Search for the cell housing the specified text and yield its [x, y] center coordinate. 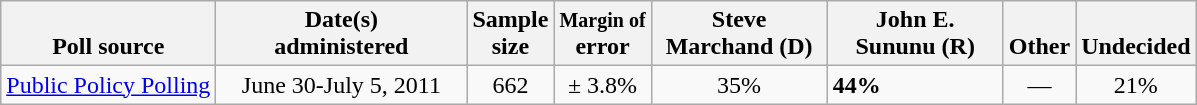
John E.Sununu (R) [915, 34]
Other [1039, 34]
Undecided [1136, 34]
44% [915, 85]
SteveMarchand (D) [739, 34]
Public Policy Polling [108, 85]
Poll source [108, 34]
± 3.8% [602, 85]
35% [739, 85]
Samplesize [510, 34]
June 30-July 5, 2011 [342, 85]
— [1039, 85]
21% [1136, 85]
662 [510, 85]
Margin oferror [602, 34]
Date(s)administered [342, 34]
